Scan for the cell matching the given text and deliver its [X, Y] coordinate at center. 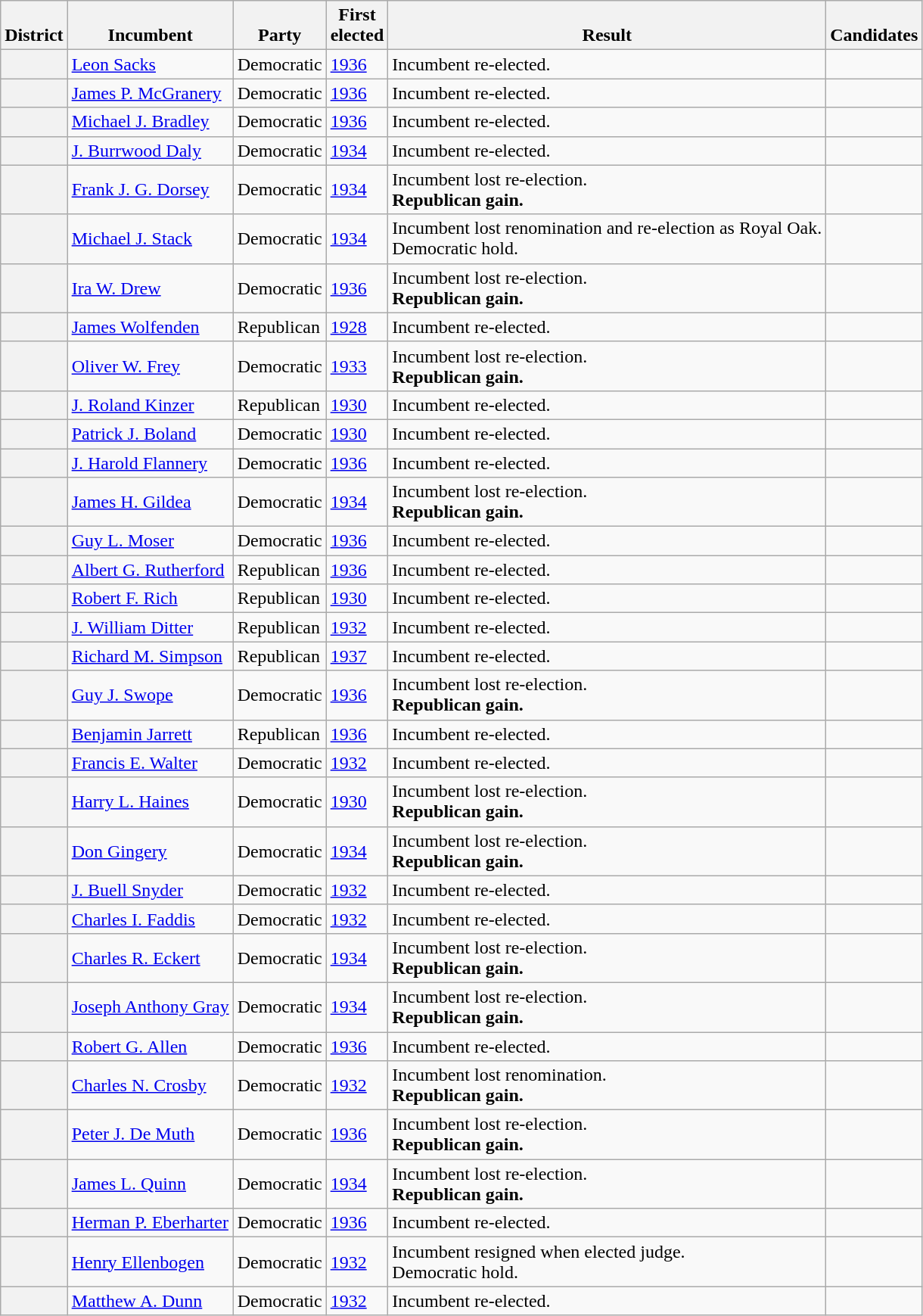
James H. Gildea [150, 502]
Oliver W. Frey [150, 366]
Incumbent resigned when elected judge.Democratic hold. [607, 1262]
J. Harold Flannery [150, 462]
1928 [357, 327]
J. Buell Snyder [150, 890]
J. Burrwood Daly [150, 151]
1937 [357, 656]
J. Roland Kinzer [150, 405]
Guy J. Swope [150, 695]
Leon Sacks [150, 64]
James Wolfenden [150, 327]
Don Gingery [150, 851]
James L. Quinn [150, 1184]
Michael J. Stack [150, 239]
James P. McGranery [150, 93]
Albert G. Rutherford [150, 570]
Robert G. Allen [150, 1047]
Candidates [875, 26]
Incumbent [150, 26]
Frank J. G. Dorsey [150, 189]
Charles I. Faddis [150, 919]
Benjamin Jarrett [150, 734]
Joseph Anthony Gray [150, 1006]
Guy L. Moser [150, 541]
Robert F. Rich [150, 599]
Harry L. Haines [150, 802]
Richard M. Simpson [150, 656]
Michael J. Bradley [150, 122]
Charles R. Eckert [150, 958]
Matthew A. Dunn [150, 1301]
Herman P. Eberharter [150, 1223]
J. William Ditter [150, 627]
Patrick J. Boland [150, 434]
1933 [357, 366]
Peter J. De Muth [150, 1135]
District [34, 26]
Francis E. Walter [150, 763]
Charles N. Crosby [150, 1085]
Ira W. Drew [150, 288]
Incumbent lost renomination and re-election as Royal Oak.Democratic hold. [607, 239]
Party [280, 26]
Result [607, 26]
Incumbent lost renomination.Republican gain. [607, 1085]
Henry Ellenbogen [150, 1262]
Firstelected [357, 26]
